Provide the (X, Y) coordinate of the cell's center where the given text is located.  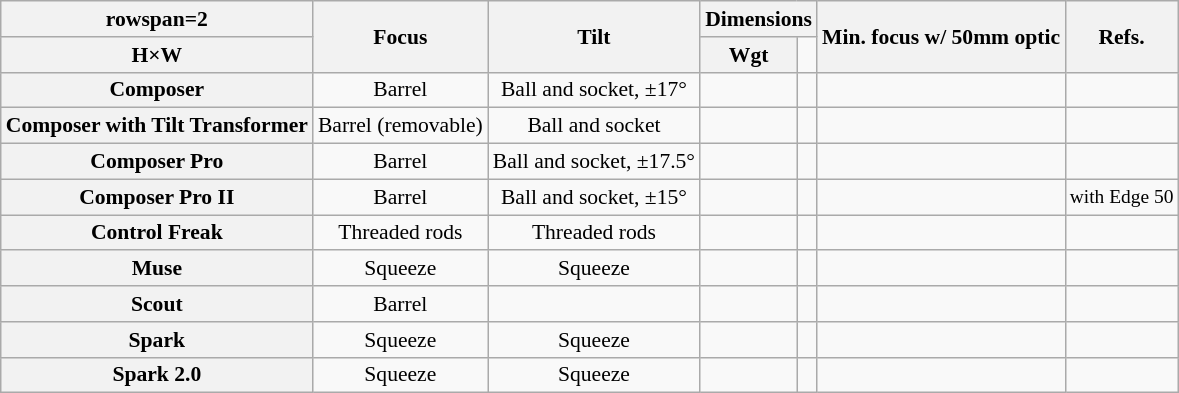
Scout (157, 304)
with Edge 50 (1122, 197)
Dimensions (758, 19)
Ball and socket (594, 126)
Refs. (1122, 36)
Composer Pro II (157, 197)
Ball and socket, ±15° (594, 197)
Ball and socket, ±17.5° (594, 162)
Control Freak (157, 233)
Composer with Tilt Transformer (157, 126)
Barrel (removable) (400, 126)
Composer Pro (157, 162)
Composer (157, 90)
Spark (157, 340)
Muse (157, 269)
Spark 2.0 (157, 375)
Wgt (748, 55)
Min. focus w/ 50mm optic (941, 36)
Tilt (594, 36)
Focus (400, 36)
rowspan=2 (157, 19)
Ball and socket, ±17° (594, 90)
H×W (157, 55)
